For the text-containing cell, return its midpoint in (X, Y) coordinate format. 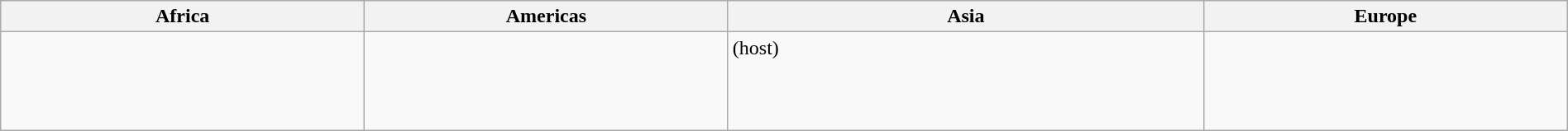
(host) (966, 81)
Europe (1385, 16)
Americas (547, 16)
Africa (183, 16)
Asia (966, 16)
